Search for the cell housing the specified text and yield its (X, Y) center coordinate. 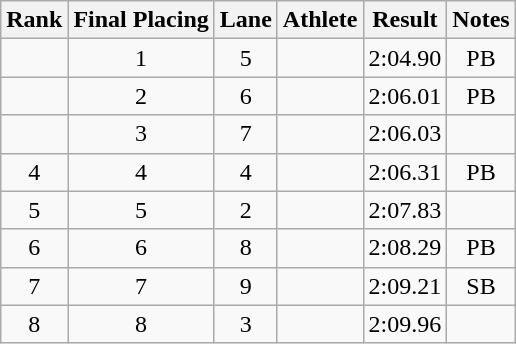
Notes (481, 20)
Rank (34, 20)
SB (481, 286)
2:06.01 (405, 96)
Final Placing (141, 20)
2:09.96 (405, 324)
Lane (246, 20)
Athlete (320, 20)
2:06.31 (405, 172)
9 (246, 286)
Result (405, 20)
2:07.83 (405, 210)
2:04.90 (405, 58)
2:08.29 (405, 248)
1 (141, 58)
2:06.03 (405, 134)
2:09.21 (405, 286)
